Locate the cell with the specified text and output its [X, Y] center coordinate. 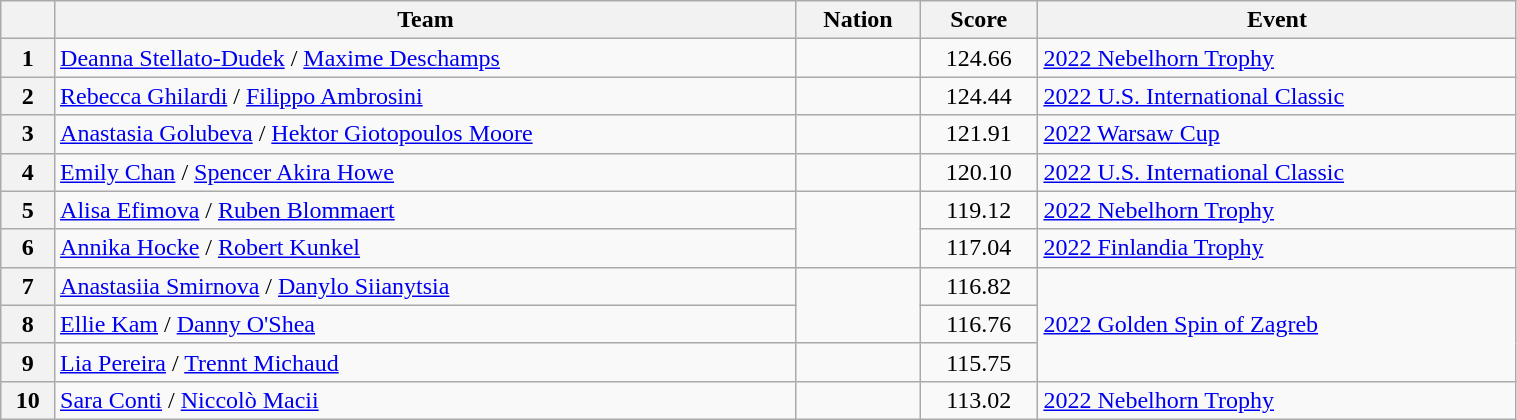
4 [28, 172]
2022 Warsaw Cup [1277, 134]
121.91 [979, 134]
Ellie Kam / Danny O'Shea [426, 324]
Nation [858, 20]
124.66 [979, 58]
124.44 [979, 96]
2 [28, 96]
Lia Pereira / Trennt Michaud [426, 362]
Anastasiia Smirnova / Danylo Siianytsia [426, 286]
116.82 [979, 286]
6 [28, 248]
7 [28, 286]
1 [28, 58]
8 [28, 324]
119.12 [979, 210]
Deanna Stellato-Dudek / Maxime Deschamps [426, 58]
116.76 [979, 324]
117.04 [979, 248]
Annika Hocke / Robert Kunkel [426, 248]
Event [1277, 20]
Emily Chan / Spencer Akira Howe [426, 172]
Rebecca Ghilardi / Filippo Ambrosini [426, 96]
2022 Finlandia Trophy [1277, 248]
Anastasia Golubeva / Hektor Giotopoulos Moore [426, 134]
Team [426, 20]
Sara Conti / Niccolò Macii [426, 400]
5 [28, 210]
3 [28, 134]
115.75 [979, 362]
9 [28, 362]
113.02 [979, 400]
2022 Golden Spin of Zagreb [1277, 324]
120.10 [979, 172]
Alisa Efimova / Ruben Blommaert [426, 210]
Score [979, 20]
10 [28, 400]
